Pinpoint the cell where the given text exists, returning its [X, Y] midpoint coordinate. 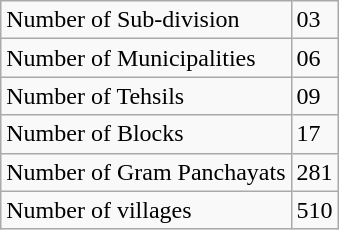
Number of Tehsils [146, 96]
281 [314, 172]
03 [314, 20]
Number of Blocks [146, 134]
09 [314, 96]
17 [314, 134]
Number of Sub-division [146, 20]
510 [314, 210]
Number of Gram Panchayats [146, 172]
06 [314, 58]
Number of villages [146, 210]
Number of Municipalities [146, 58]
